Find where the given text appears and provide that cell's center as (x, y) coordinate. 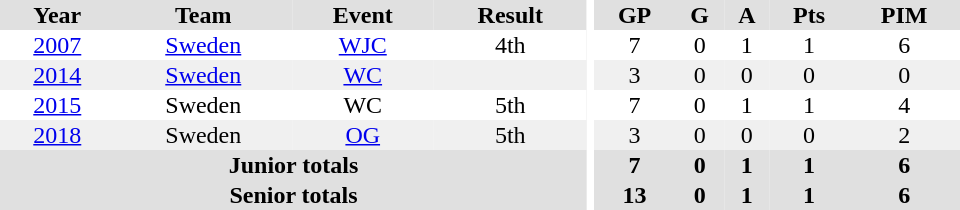
Senior totals (294, 195)
2 (904, 135)
Result (511, 15)
13 (635, 195)
2007 (58, 45)
4th (511, 45)
2015 (58, 105)
PIM (904, 15)
OG (363, 135)
WJC (363, 45)
2014 (58, 75)
GP (635, 15)
A (747, 15)
G (700, 15)
2018 (58, 135)
Year (58, 15)
Team (204, 15)
Event (363, 15)
Pts (810, 15)
Junior totals (294, 165)
4 (904, 105)
